Capture the cell that displays the provided text and extract its (x, y) central coordinate. 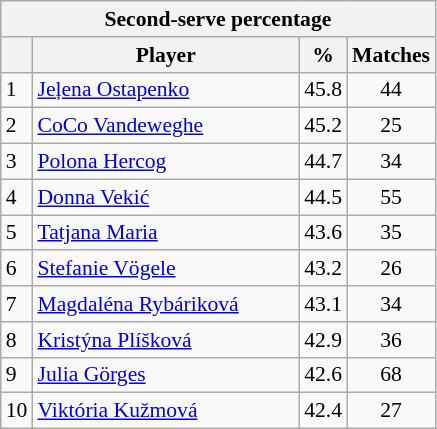
3 (17, 162)
4 (17, 197)
42.4 (323, 411)
Second-serve percentage (218, 19)
10 (17, 411)
Stefanie Vögele (166, 269)
Player (166, 55)
25 (391, 126)
44 (391, 90)
36 (391, 340)
Donna Vekić (166, 197)
43.6 (323, 233)
9 (17, 375)
5 (17, 233)
26 (391, 269)
42.9 (323, 340)
Julia Görges (166, 375)
45.8 (323, 90)
35 (391, 233)
Kristýna Plíšková (166, 340)
Matches (391, 55)
42.6 (323, 375)
44.7 (323, 162)
2 (17, 126)
CoCo Vandeweghe (166, 126)
Magdaléna Rybáriková (166, 304)
68 (391, 375)
27 (391, 411)
43.1 (323, 304)
55 (391, 197)
Polona Hercog (166, 162)
Tatjana Maria (166, 233)
43.2 (323, 269)
1 (17, 90)
Jeļena Ostapenko (166, 90)
6 (17, 269)
7 (17, 304)
8 (17, 340)
44.5 (323, 197)
% (323, 55)
Viktória Kužmová (166, 411)
45.2 (323, 126)
